Locate the cell with the specified text and output its (X, Y) center coordinate. 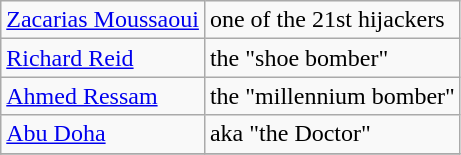
Abu Doha (103, 134)
Ahmed Ressam (103, 96)
the "millennium bomber" (332, 96)
Richard Reid (103, 58)
the "shoe bomber" (332, 58)
aka "the Doctor" (332, 134)
Zacarias Moussaoui (103, 20)
one of the 21st hijackers (332, 20)
